For the text-containing cell, return its midpoint in (x, y) coordinate format. 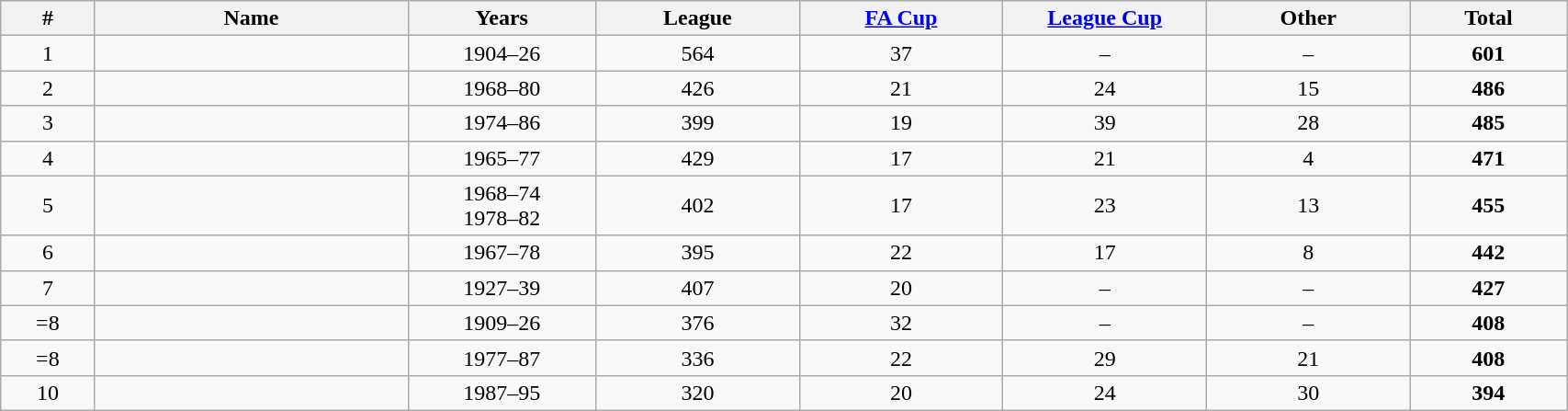
29 (1105, 358)
1968–80 (502, 88)
394 (1488, 393)
Total (1488, 18)
1909–26 (502, 323)
1927–39 (502, 288)
320 (698, 393)
427 (1488, 288)
Years (502, 18)
1974–86 (502, 123)
6 (48, 253)
407 (698, 288)
Other (1308, 18)
13 (1308, 206)
1 (48, 53)
2 (48, 88)
3 (48, 123)
19 (901, 123)
5 (48, 206)
395 (698, 253)
15 (1308, 88)
23 (1105, 206)
1965–77 (502, 158)
Name (252, 18)
37 (901, 53)
28 (1308, 123)
426 (698, 88)
455 (1488, 206)
FA Cup (901, 18)
League Cup (1105, 18)
336 (698, 358)
471 (1488, 158)
1987–95 (502, 393)
39 (1105, 123)
8 (1308, 253)
1977–87 (502, 358)
League (698, 18)
376 (698, 323)
32 (901, 323)
564 (698, 53)
# (48, 18)
442 (1488, 253)
7 (48, 288)
486 (1488, 88)
485 (1488, 123)
1967–78 (502, 253)
1968–741978–82 (502, 206)
1904–26 (502, 53)
429 (698, 158)
601 (1488, 53)
10 (48, 393)
399 (698, 123)
402 (698, 206)
30 (1308, 393)
